Pinpoint the cell where the given text exists, returning its [x, y] midpoint coordinate. 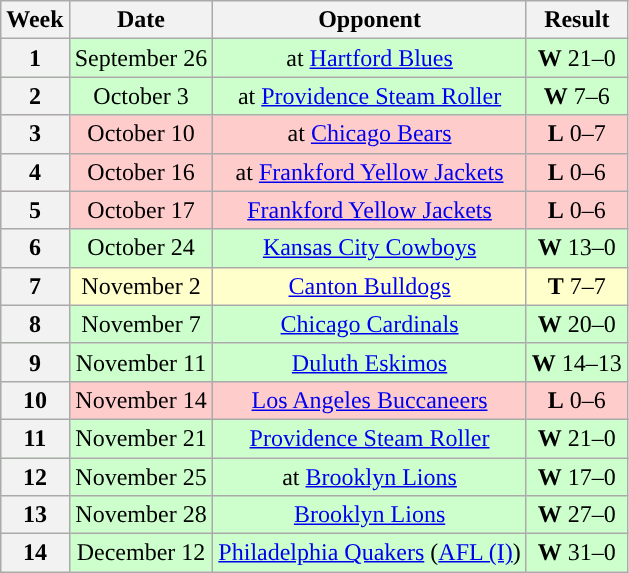
October 17 [141, 210]
at Frankford Yellow Jackets [370, 172]
September 26 [141, 58]
December 12 [141, 553]
W 20–0 [576, 324]
November 25 [141, 477]
1 [35, 58]
at Hartford Blues [370, 58]
October 3 [141, 96]
November 2 [141, 286]
Los Angeles Buccaneers [370, 400]
Philadelphia Quakers (AFL (I)) [370, 553]
Result [576, 20]
W 27–0 [576, 515]
2 [35, 96]
October 16 [141, 172]
Chicago Cardinals [370, 324]
8 [35, 324]
W 7–6 [576, 96]
at Providence Steam Roller [370, 96]
at Chicago Bears [370, 134]
W 14–13 [576, 362]
Week [35, 20]
3 [35, 134]
12 [35, 477]
11 [35, 438]
Opponent [370, 20]
Canton Bulldogs [370, 286]
W 17–0 [576, 477]
November 28 [141, 515]
Date [141, 20]
November 11 [141, 362]
13 [35, 515]
W 31–0 [576, 553]
November 14 [141, 400]
Kansas City Cowboys [370, 248]
L 0–7 [576, 134]
4 [35, 172]
5 [35, 210]
Frankford Yellow Jackets [370, 210]
10 [35, 400]
Providence Steam Roller [370, 438]
T 7–7 [576, 286]
Duluth Eskimos [370, 362]
October 24 [141, 248]
October 10 [141, 134]
November 21 [141, 438]
9 [35, 362]
6 [35, 248]
November 7 [141, 324]
W 13–0 [576, 248]
at Brooklyn Lions [370, 477]
Brooklyn Lions [370, 515]
14 [35, 553]
7 [35, 286]
